Search for the cell housing the specified text and yield its (X, Y) center coordinate. 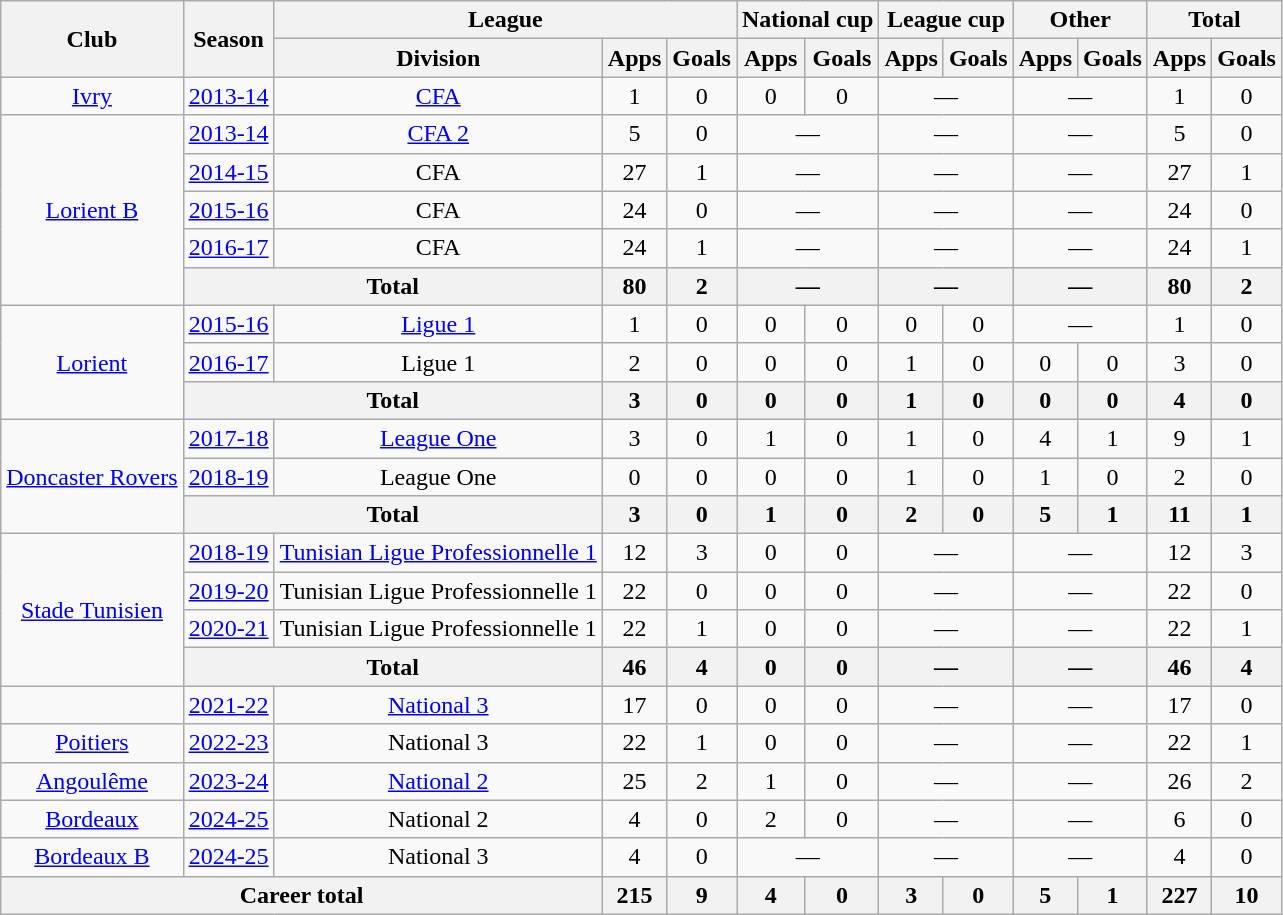
11 (1179, 515)
CFA 2 (438, 134)
Lorient (92, 362)
Season (228, 39)
2019-20 (228, 591)
Ivry (92, 96)
6 (1179, 819)
227 (1179, 895)
Poitiers (92, 743)
Stade Tunisien (92, 610)
26 (1179, 781)
2021-22 (228, 705)
2014-15 (228, 172)
2017-18 (228, 438)
Angoulême (92, 781)
League (505, 20)
2020-21 (228, 629)
10 (1247, 895)
215 (634, 895)
Club (92, 39)
League cup (946, 20)
Other (1080, 20)
2023-24 (228, 781)
Bordeaux (92, 819)
25 (634, 781)
National cup (807, 20)
Lorient B (92, 210)
Division (438, 58)
2022-23 (228, 743)
Bordeaux B (92, 857)
Career total (302, 895)
Doncaster Rovers (92, 476)
